Provide the [X, Y] coordinate of the cell's center where the given text is located.  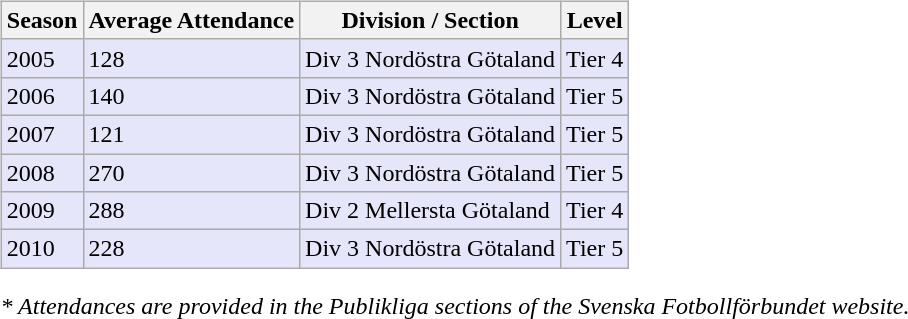
2006 [42, 96]
Season [42, 20]
2005 [42, 58]
228 [192, 249]
121 [192, 134]
128 [192, 58]
Division / Section [430, 20]
2008 [42, 173]
Level [595, 20]
288 [192, 211]
270 [192, 173]
2007 [42, 134]
2009 [42, 211]
140 [192, 96]
Average Attendance [192, 20]
2010 [42, 249]
Div 2 Mellersta Götaland [430, 211]
